Detect which cell encompasses the target text, then output its [X, Y] center coordinate. 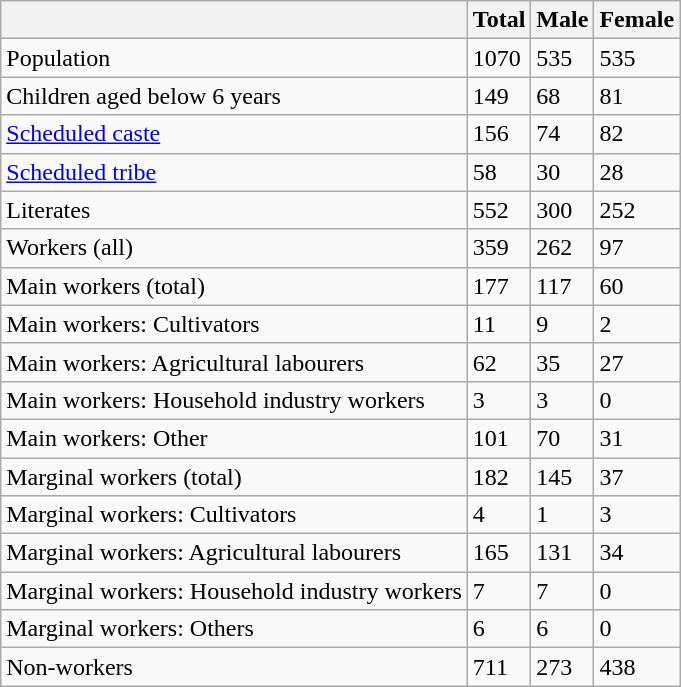
70 [562, 438]
552 [499, 210]
28 [637, 172]
262 [562, 248]
Main workers: Agricultural labourers [234, 362]
68 [562, 96]
34 [637, 553]
Marginal workers (total) [234, 477]
Female [637, 20]
Main workers: Household industry workers [234, 400]
131 [562, 553]
Children aged below 6 years [234, 96]
74 [562, 134]
300 [562, 210]
35 [562, 362]
37 [637, 477]
117 [562, 286]
11 [499, 324]
438 [637, 667]
81 [637, 96]
Male [562, 20]
60 [637, 286]
711 [499, 667]
273 [562, 667]
177 [499, 286]
1070 [499, 58]
101 [499, 438]
165 [499, 553]
Main workers: Other [234, 438]
Population [234, 58]
Marginal workers: Others [234, 629]
252 [637, 210]
4 [499, 515]
Total [499, 20]
9 [562, 324]
182 [499, 477]
58 [499, 172]
1 [562, 515]
Marginal workers: Household industry workers [234, 591]
Marginal workers: Agricultural labourers [234, 553]
31 [637, 438]
Marginal workers: Cultivators [234, 515]
Scheduled tribe [234, 172]
30 [562, 172]
Main workers (total) [234, 286]
149 [499, 96]
Literates [234, 210]
2 [637, 324]
Main workers: Cultivators [234, 324]
Workers (all) [234, 248]
Scheduled caste [234, 134]
156 [499, 134]
97 [637, 248]
27 [637, 362]
82 [637, 134]
62 [499, 362]
359 [499, 248]
Non-workers [234, 667]
145 [562, 477]
